Capture the cell that displays the provided text and extract its [X, Y] central coordinate. 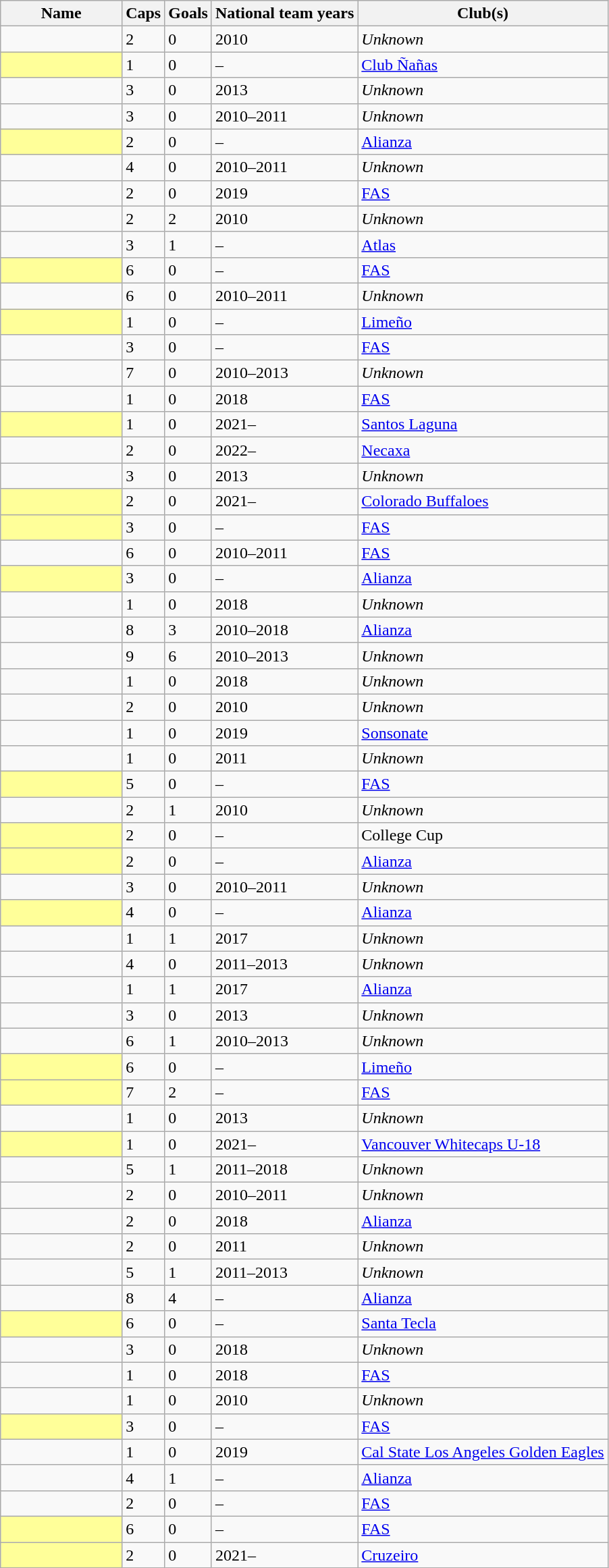
Club(s) [483, 13]
Club Ñañas [483, 65]
Santos Laguna [483, 425]
Sonsonate [483, 732]
Cruzeiro [483, 1555]
Caps [143, 13]
2022– [284, 450]
Necaxa [483, 450]
Cal State Los Angeles Golden Eagles [483, 1452]
Vancouver Whitecaps U-18 [483, 1144]
National team years [284, 13]
2011–2018 [284, 1170]
Santa Tecla [483, 1324]
Name [61, 13]
9 [143, 655]
College Cup [483, 836]
2010–2018 [284, 630]
Atlas [483, 244]
Colorado Buffaloes [483, 502]
Goals [188, 13]
